For the text-containing cell, return its midpoint in (x, y) coordinate format. 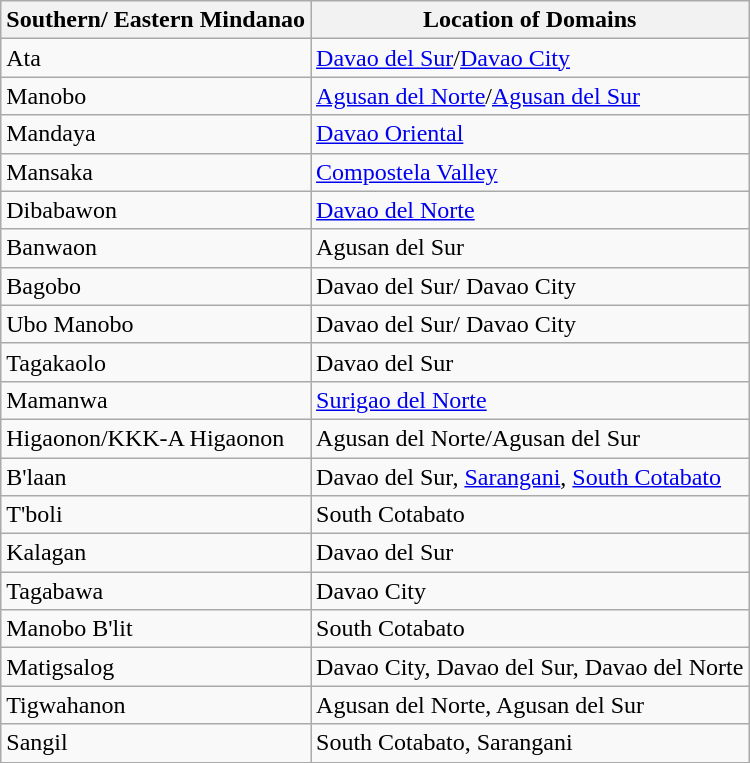
Agusan del Sur (530, 248)
Tagakaolo (156, 362)
Ubo Manobo (156, 324)
Davao del Sur/Davao City (530, 58)
Banwaon (156, 248)
Ata (156, 58)
Davao del Sur, Sarangani, South Cotabato (530, 477)
Davao Oriental (530, 134)
Mandaya (156, 134)
Bagobo (156, 286)
Higaonon/KKK-A Higaonon (156, 438)
Surigao del Norte (530, 400)
Mansaka (156, 172)
Kalagan (156, 553)
Tigwahanon (156, 705)
T'boli (156, 515)
Southern/ Eastern Mindanao (156, 20)
South Cotabato, Sarangani (530, 743)
Davao City, Davao del Sur, Davao del Norte (530, 667)
Mamanwa (156, 400)
Location of Domains (530, 20)
Tagabawa (156, 591)
Davao City (530, 591)
Davao del Norte (530, 210)
Compostela Valley (530, 172)
Manobo B'lit (156, 629)
Sangil (156, 743)
Agusan del Norte, Agusan del Sur (530, 705)
Matigsalog (156, 667)
Dibabawon (156, 210)
Manobo (156, 96)
B'laan (156, 477)
